Find where the given text appears and provide that cell's center as [x, y] coordinate. 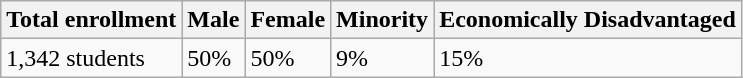
15% [588, 58]
Female [288, 20]
Total enrollment [92, 20]
1,342 students [92, 58]
Economically Disadvantaged [588, 20]
9% [382, 58]
Minority [382, 20]
Male [214, 20]
